Identify which cell holds the provided text, then report its [X, Y] central coordinate. 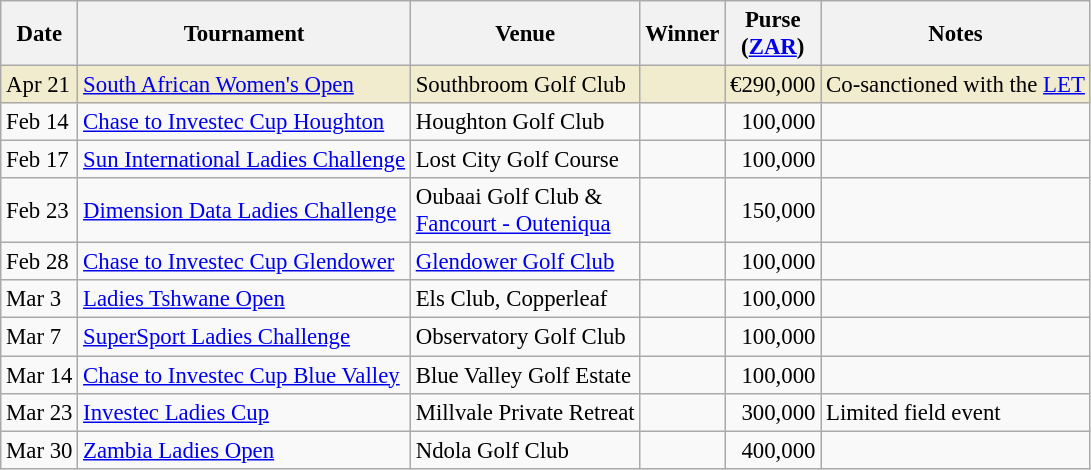
SuperSport Ladies Challenge [244, 337]
Zambia Ladies Open [244, 450]
Feb 28 [40, 262]
Purse(ZAR) [773, 34]
Dimension Data Ladies Challenge [244, 210]
Mar 23 [40, 412]
Els Club, Copperleaf [524, 299]
Feb 23 [40, 210]
300,000 [773, 412]
Mar 3 [40, 299]
Houghton Golf Club [524, 122]
Glendower Golf Club [524, 262]
Chase to Investec Cup Houghton [244, 122]
Chase to Investec Cup Glendower [244, 262]
Investec Ladies Cup [244, 412]
€290,000 [773, 85]
Limited field event [956, 412]
Ndola Golf Club [524, 450]
Winner [682, 34]
Observatory Golf Club [524, 337]
Southbroom Golf Club [524, 85]
Lost City Golf Course [524, 160]
Mar 7 [40, 337]
Mar 30 [40, 450]
Millvale Private Retreat [524, 412]
Feb 14 [40, 122]
Date [40, 34]
150,000 [773, 210]
Blue Valley Golf Estate [524, 375]
Tournament [244, 34]
Venue [524, 34]
Oubaai Golf Club &Fancourt - Outeniqua [524, 210]
Ladies Tshwane Open [244, 299]
Notes [956, 34]
400,000 [773, 450]
Apr 21 [40, 85]
Feb 17 [40, 160]
Sun International Ladies Challenge [244, 160]
Co-sanctioned with the LET [956, 85]
Mar 14 [40, 375]
Chase to Investec Cup Blue Valley [244, 375]
South African Women's Open [244, 85]
